Scan for the cell matching the given text and deliver its [x, y] coordinate at center. 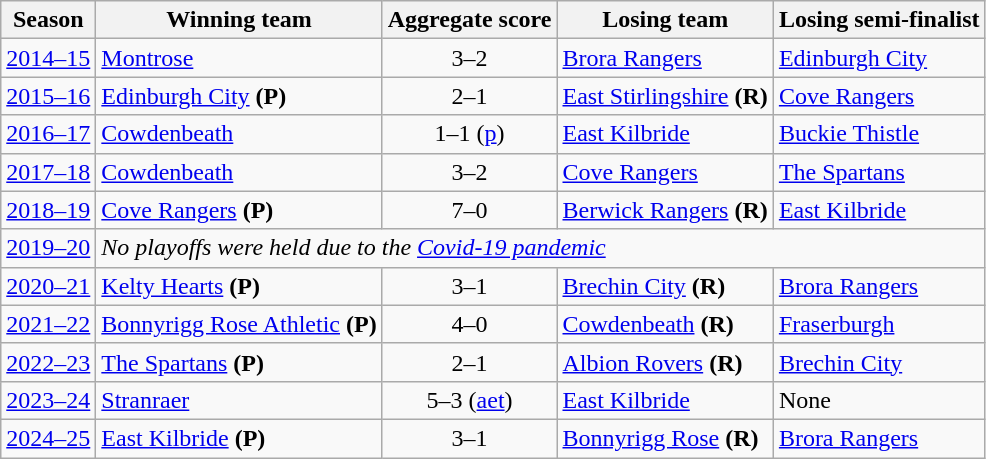
Cove Rangers (P) [239, 210]
5–3 (aet) [470, 400]
The Spartans [879, 172]
No playoffs were held due to the Covid-19 pandemic [540, 248]
Season [48, 20]
Losing semi-finalist [879, 20]
2018–19 [48, 210]
Edinburgh City (P) [239, 96]
Stranraer [239, 400]
2014–15 [48, 58]
Losing team [665, 20]
Fraserburgh [879, 324]
Montrose [239, 58]
2020–21 [48, 286]
Edinburgh City [879, 58]
Bonnyrigg Rose Athletic (P) [239, 324]
Brechin City (R) [665, 286]
The Spartans (P) [239, 362]
2024–25 [48, 438]
Albion Rovers (R) [665, 362]
Kelty Hearts (P) [239, 286]
2022–23 [48, 362]
East Kilbride (P) [239, 438]
1–1 (p) [470, 134]
7–0 [470, 210]
Bonnyrigg Rose (R) [665, 438]
2015–16 [48, 96]
Aggregate score [470, 20]
Winning team [239, 20]
2023–24 [48, 400]
2021–22 [48, 324]
None [879, 400]
2017–18 [48, 172]
Cowdenbeath (R) [665, 324]
Brechin City [879, 362]
East Stirlingshire (R) [665, 96]
2016–17 [48, 134]
Buckie Thistle [879, 134]
2019–20 [48, 248]
Berwick Rangers (R) [665, 210]
4–0 [470, 324]
